Scan for the cell matching the given text and deliver its [x, y] coordinate at center. 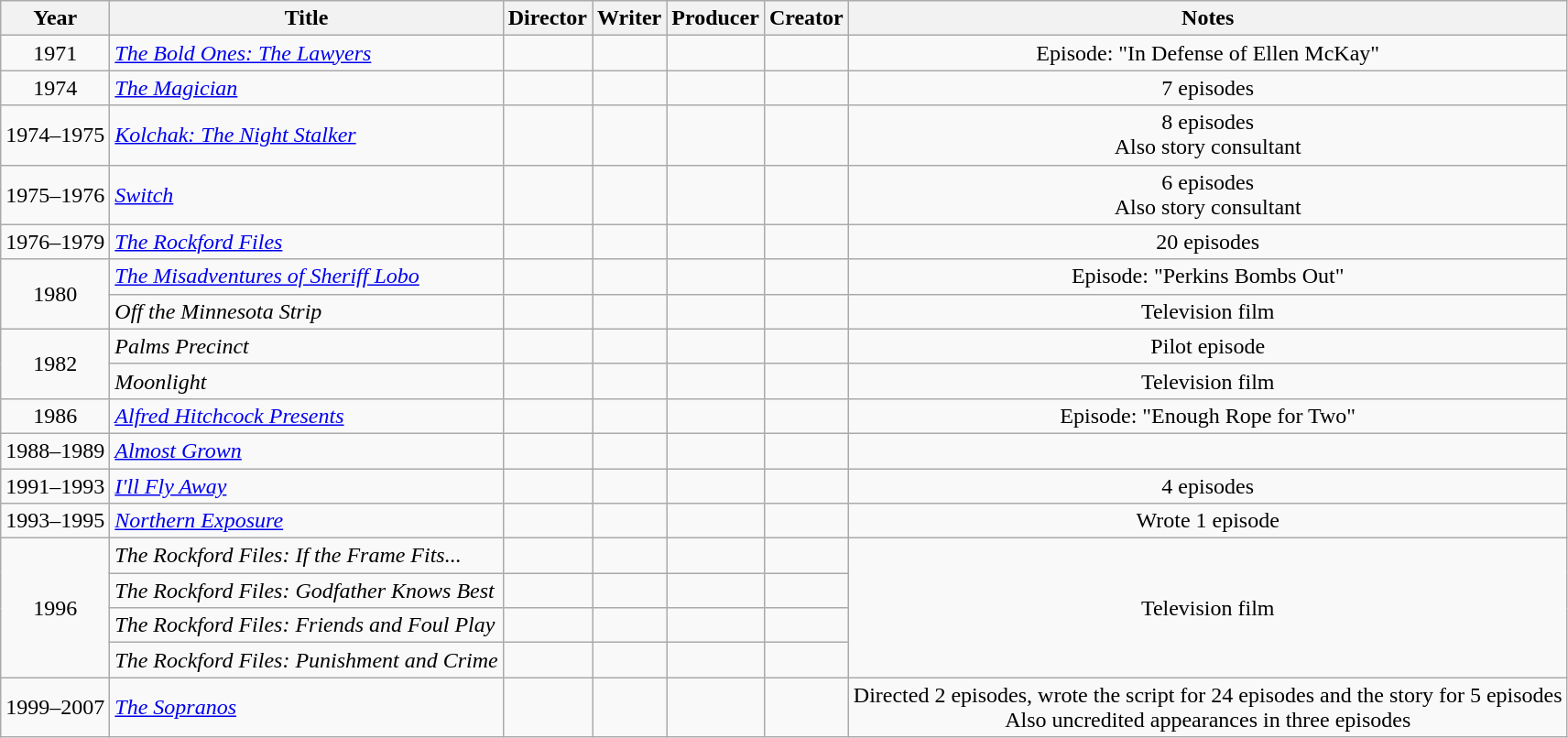
Directed 2 episodes, wrote the script for 24 episodes and the story for 5 episodesAlso uncredited appearances in three episodes [1207, 707]
1988–1989 [55, 450]
Producer [716, 18]
Creator [806, 18]
I'll Fly Away [306, 486]
The Magician [306, 88]
Wrote 1 episode [1207, 521]
Episode: "Enough Rope for Two" [1207, 416]
The Rockford Files: Friends and Foul Play [306, 625]
Episode: "In Defense of Ellen McKay" [1207, 53]
Pilot episode [1207, 346]
The Misadventures of Sheriff Lobo [306, 277]
Episode: "Perkins Bombs Out" [1207, 277]
Moonlight [306, 381]
Off the Minnesota Strip [306, 311]
Director [548, 18]
1996 [55, 608]
Switch [306, 194]
1991–1993 [55, 486]
Year [55, 18]
7 episodes [1207, 88]
1976–1979 [55, 242]
1986 [55, 416]
1993–1995 [55, 521]
1971 [55, 53]
The Bold Ones: The Lawyers [306, 53]
20 episodes [1207, 242]
1999–2007 [55, 707]
Notes [1207, 18]
1980 [55, 294]
Almost Grown [306, 450]
1974–1975 [55, 136]
1974 [55, 88]
1982 [55, 364]
The Rockford Files [306, 242]
Kolchak: The Night Stalker [306, 136]
6 episodesAlso story consultant [1207, 194]
4 episodes [1207, 486]
Writer [628, 18]
Palms Precinct [306, 346]
Alfred Hitchcock Presents [306, 416]
The Rockford Files: Punishment and Crime [306, 660]
Title [306, 18]
The Rockford Files: Godfather Knows Best [306, 591]
The Rockford Files: If the Frame Fits... [306, 556]
The Sopranos [306, 707]
8 episodesAlso story consultant [1207, 136]
1975–1976 [55, 194]
Northern Exposure [306, 521]
